From the cell containing the given text, extract its center point as [x, y] coordinate. 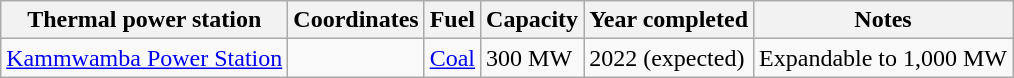
Capacity [532, 20]
Expandable to 1,000 MW [884, 58]
Fuel [452, 20]
2022 (expected) [669, 58]
Coal [452, 58]
Kammwamba Power Station [144, 58]
Notes [884, 20]
Coordinates [356, 20]
300 MW [532, 58]
Thermal power station [144, 20]
Year completed [669, 20]
